Determine the [x, y] coordinate at the center of the cell enclosing the given text.  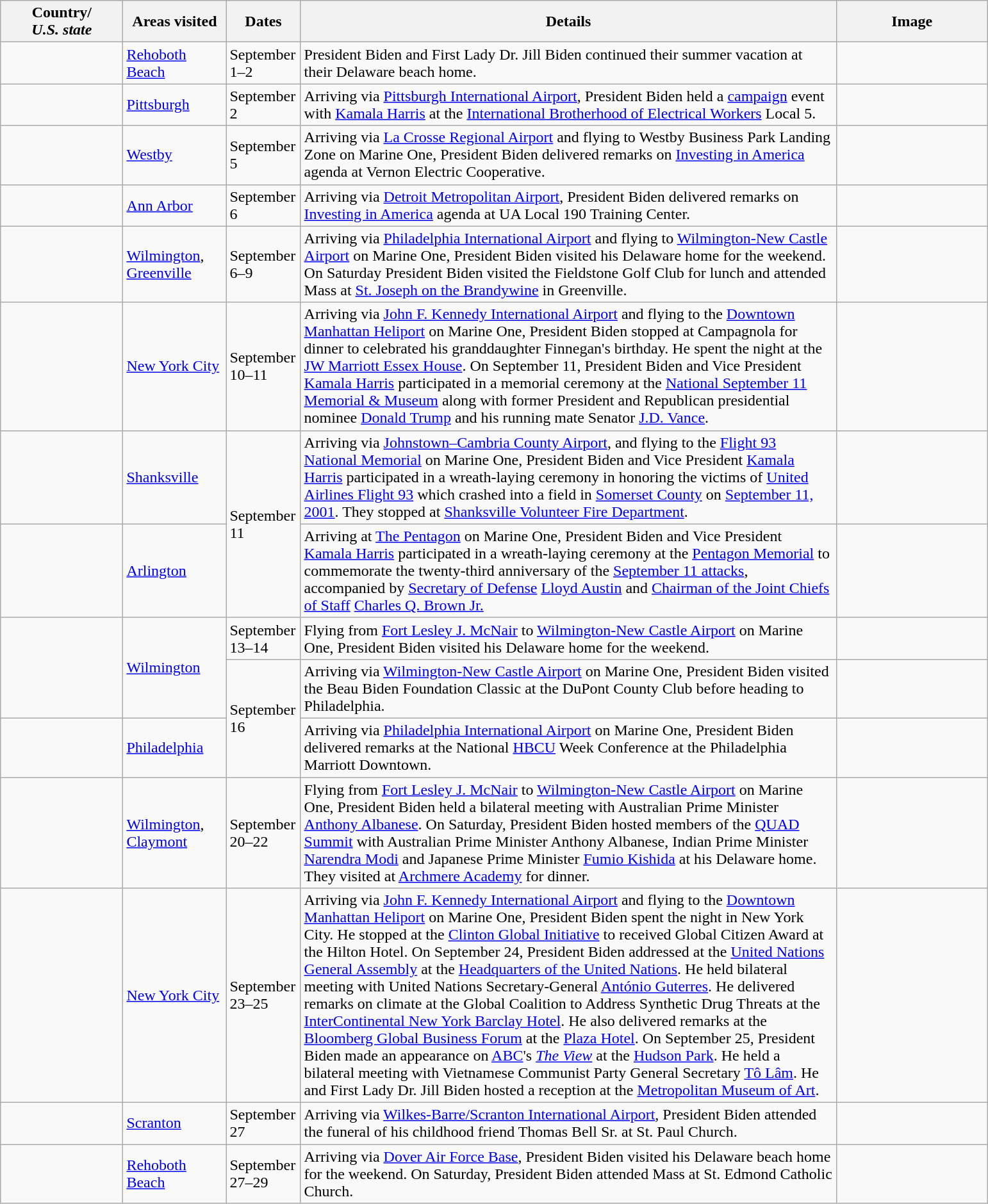
Arlington [174, 571]
September 27–29 [263, 1174]
September 10–11 [263, 366]
September 20–22 [263, 833]
September 16 [263, 718]
September 6 [263, 205]
Country/U.S. state [62, 22]
September 13–14 [263, 638]
Flying from Fort Lesley J. McNair to Wilmington-New Castle Airport on Marine One, President Biden visited his Delaware home for the weekend. [568, 638]
Westby [174, 155]
September 1–2 [263, 63]
Philadelphia [174, 747]
Wilmington, Claymont [174, 833]
Shanksville [174, 477]
September 6–9 [263, 264]
September 11 [263, 524]
Dates [263, 22]
Scranton [174, 1123]
President Biden and First Lady Dr. Jill Biden continued their summer vacation at their Delaware beach home. [568, 63]
Areas visited [174, 22]
Image [912, 22]
Wilmington [174, 667]
Pittsburgh [174, 105]
Details [568, 22]
September 2 [263, 105]
September 27 [263, 1123]
Ann Arbor [174, 205]
Wilmington, Greenville [174, 264]
September 5 [263, 155]
Arriving via Detroit Metropolitan Airport, President Biden delivered remarks on Investing in America agenda at UA Local 190 Training Center. [568, 205]
September 23–25 [263, 995]
